Identify which cell holds the provided text, then report its (x, y) central coordinate. 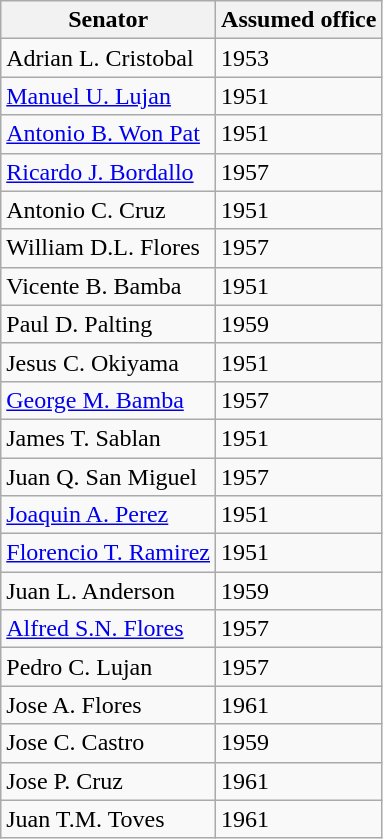
Juan Q. San Miguel (108, 477)
Ricardo J. Bordallo (108, 172)
Juan L. Anderson (108, 591)
Juan T.M. Toves (108, 819)
Assumed office (299, 20)
Jose C. Castro (108, 743)
Joaquin A. Perez (108, 515)
Jose P. Cruz (108, 781)
James T. Sablan (108, 438)
Alfred S.N. Flores (108, 629)
Senator (108, 20)
William D.L. Flores (108, 248)
1953 (299, 58)
Vicente B. Bamba (108, 286)
Paul D. Palting (108, 324)
George M. Bamba (108, 400)
Antonio B. Won Pat (108, 134)
Jesus C. Okiyama (108, 362)
Florencio T. Ramirez (108, 553)
Manuel U. Lujan (108, 96)
Jose A. Flores (108, 705)
Adrian L. Cristobal (108, 58)
Pedro C. Lujan (108, 667)
Antonio C. Cruz (108, 210)
